Extract the [x, y] coordinate from the center of the cell holding the provided text.  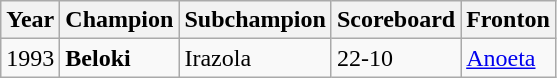
Anoeta [508, 58]
Beloki [120, 58]
22-10 [396, 58]
Fronton [508, 20]
1993 [30, 58]
Subchampion [255, 20]
Scoreboard [396, 20]
Year [30, 20]
Champion [120, 20]
Irazola [255, 58]
